Pinpoint the cell where the given text exists, returning its (X, Y) midpoint coordinate. 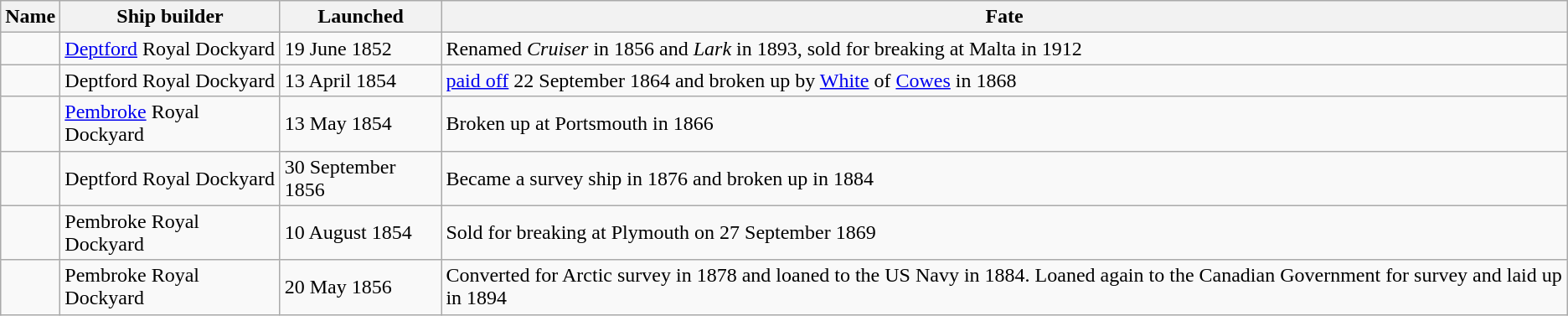
Became a survey ship in 1876 and broken up in 1884 (1004, 178)
Sold for breaking at Plymouth on 27 September 1869 (1004, 233)
30 September 1856 (360, 178)
paid off 22 September 1864 and broken up by White of Cowes in 1868 (1004, 80)
20 May 1856 (360, 287)
Converted for Arctic survey in 1878 and loaned to the US Navy in 1884. Loaned again to the Canadian Government for survey and laid up in 1894 (1004, 287)
13 May 1854 (360, 124)
19 June 1852 (360, 49)
Launched (360, 17)
Fate (1004, 17)
Renamed Cruiser in 1856 and Lark in 1893, sold for breaking at Malta in 1912 (1004, 49)
Ship builder (170, 17)
Broken up at Portsmouth in 1866 (1004, 124)
13 April 1854 (360, 80)
10 August 1854 (360, 233)
Name (30, 17)
